Find where the given text appears and provide that cell's center as (X, Y) coordinate. 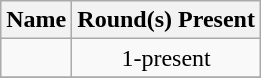
Round(s) Present (166, 20)
Name (36, 20)
1-present (166, 58)
